Extract the [x, y] coordinate from the center of the cell holding the provided text.  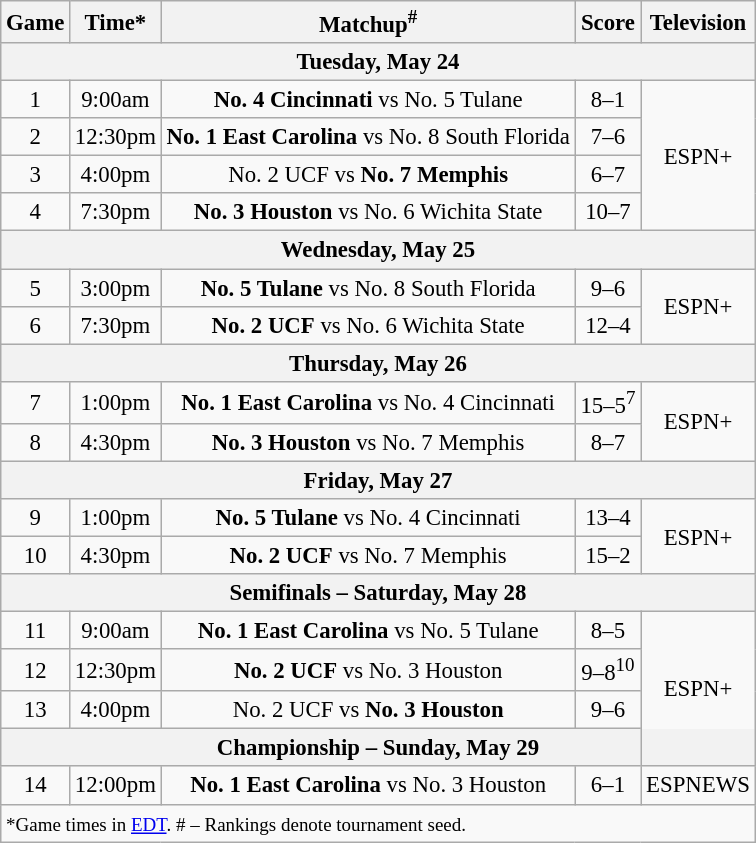
8–5 [608, 631]
No. 1 East Carolina vs No. 5 Tulane [368, 631]
6–1 [608, 786]
9–810 [608, 670]
15–2 [608, 555]
No. 4 Cincinnati vs No. 5 Tulane [368, 100]
Thursday, May 26 [378, 363]
6–7 [608, 175]
No. 5 Tulane vs No. 4 Cincinnati [368, 518]
13–4 [608, 518]
Matchup# [368, 22]
6 [36, 325]
1 [36, 100]
8 [36, 443]
15–57 [608, 402]
12:00pm [116, 786]
3:00pm [116, 288]
No. 3 Houston vs No. 6 Wichita State [368, 213]
10–7 [608, 213]
Time* [116, 22]
Tuesday, May 24 [378, 62]
ESPNEWS [698, 786]
8–7 [608, 443]
Score [608, 22]
4 [36, 213]
14 [36, 786]
Game [36, 22]
5 [36, 288]
Wednesday, May 25 [378, 250]
9 [36, 518]
No. 2 UCF vs No. 6 Wichita State [368, 325]
7 [36, 402]
12–4 [608, 325]
8–1 [608, 100]
No. 5 Tulane vs No. 8 South Florida [368, 288]
No. 1 East Carolina vs No. 8 South Florida [368, 137]
Semifinals – Saturday, May 28 [378, 593]
No. 1 East Carolina vs No. 4 Cincinnati [368, 402]
7–6 [608, 137]
2 [36, 137]
No. 1 East Carolina vs No. 3 Houston [368, 786]
Television [698, 22]
Championship – Sunday, May 29 [378, 748]
*Game times in EDT. # – Rankings denote tournament seed. [378, 823]
10 [36, 555]
3 [36, 175]
13 [36, 710]
12 [36, 670]
Friday, May 27 [378, 480]
No. 3 Houston vs No. 7 Memphis [368, 443]
11 [36, 631]
